Identify which cell holds the provided text, then report its (x, y) central coordinate. 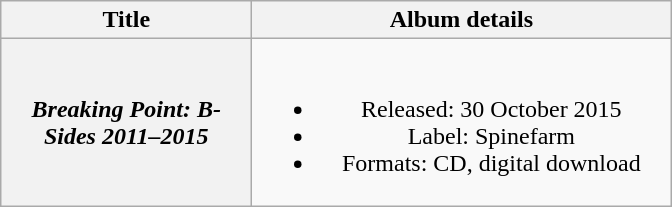
Album details (462, 20)
Breaking Point: B-Sides 2011–2015 (126, 122)
Released: 30 October 2015Label: SpinefarmFormats: CD, digital download (462, 122)
Title (126, 20)
